From the cell containing the given text, extract its center point as (x, y) coordinate. 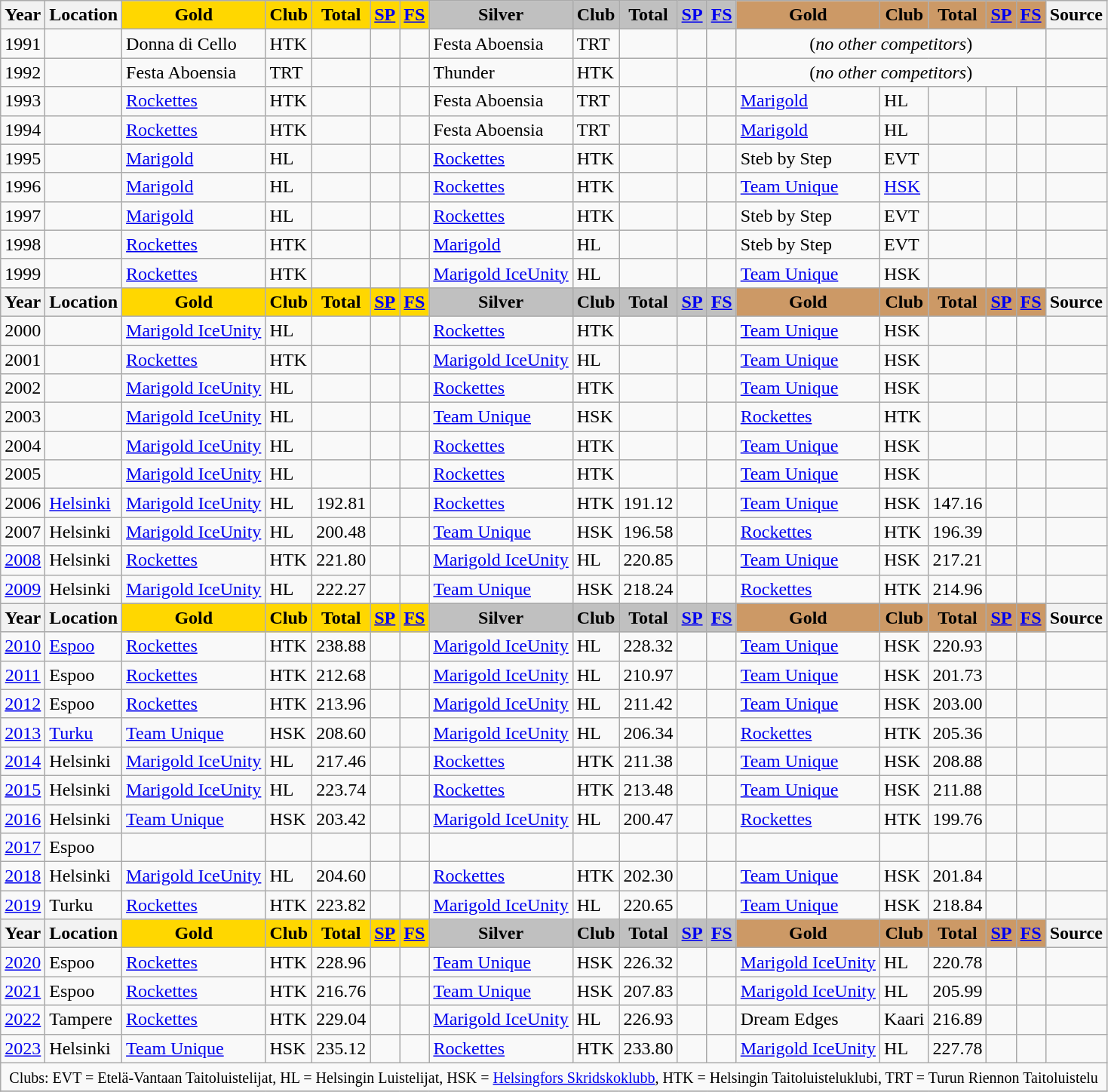
226.32 (649, 962)
210.97 (649, 675)
212.68 (341, 675)
2007 (23, 532)
217.46 (341, 761)
147.16 (958, 503)
2019 (23, 905)
220.85 (649, 560)
220.78 (958, 962)
2013 (23, 732)
214.96 (958, 589)
2006 (23, 503)
2001 (23, 360)
222.27 (341, 589)
203.42 (341, 818)
200.48 (341, 532)
207.83 (649, 991)
2009 (23, 589)
223.74 (341, 790)
2016 (23, 818)
229.04 (341, 1020)
205.99 (958, 991)
213.48 (649, 790)
204.60 (341, 876)
201.73 (958, 675)
1998 (23, 244)
211.88 (958, 790)
216.89 (958, 1020)
2005 (23, 474)
200.47 (649, 818)
1999 (23, 273)
1994 (23, 130)
211.38 (649, 761)
1996 (23, 187)
228.96 (341, 962)
227.78 (958, 1048)
213.96 (341, 704)
223.82 (341, 905)
2010 (23, 646)
220.65 (649, 905)
206.34 (649, 732)
205.36 (958, 732)
196.39 (958, 532)
216.76 (341, 991)
2023 (23, 1048)
Thunder (501, 72)
2004 (23, 446)
203.00 (958, 704)
2011 (23, 675)
2022 (23, 1020)
235.12 (341, 1048)
208.88 (958, 761)
220.93 (958, 646)
1992 (23, 72)
2008 (23, 560)
1997 (23, 216)
217.21 (958, 560)
208.60 (341, 732)
Donna di Cello (194, 44)
192.81 (341, 503)
2002 (23, 388)
1991 (23, 44)
2014 (23, 761)
2000 (23, 330)
2012 (23, 704)
211.42 (649, 704)
1993 (23, 101)
228.32 (649, 646)
196.58 (649, 532)
218.84 (958, 905)
233.80 (649, 1048)
2018 (23, 876)
238.88 (341, 646)
2021 (23, 991)
202.30 (649, 876)
226.93 (649, 1020)
2015 (23, 790)
221.80 (341, 560)
Dream Edges (808, 1020)
2020 (23, 962)
Tampere (84, 1020)
191.12 (649, 503)
Kaari (904, 1020)
199.76 (958, 818)
2003 (23, 417)
2017 (23, 848)
1995 (23, 158)
218.24 (649, 589)
201.84 (958, 876)
